From the cell containing the given text, extract its center point as [X, Y] coordinate. 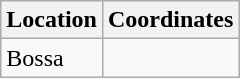
Location [52, 20]
Bossa [52, 58]
Coordinates [170, 20]
